Determine the [x, y] coordinate at the center of the cell enclosing the given text.  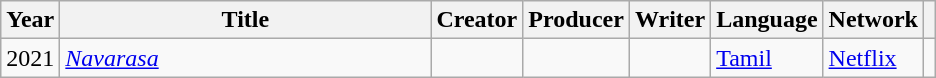
Year [30, 20]
Network [873, 20]
Writer [670, 20]
Language [767, 20]
Navarasa [246, 58]
Netflix [873, 58]
2021 [30, 58]
Tamil [767, 58]
Creator [477, 20]
Title [246, 20]
Producer [576, 20]
